Return (x, y) of the center of cell containing provided text 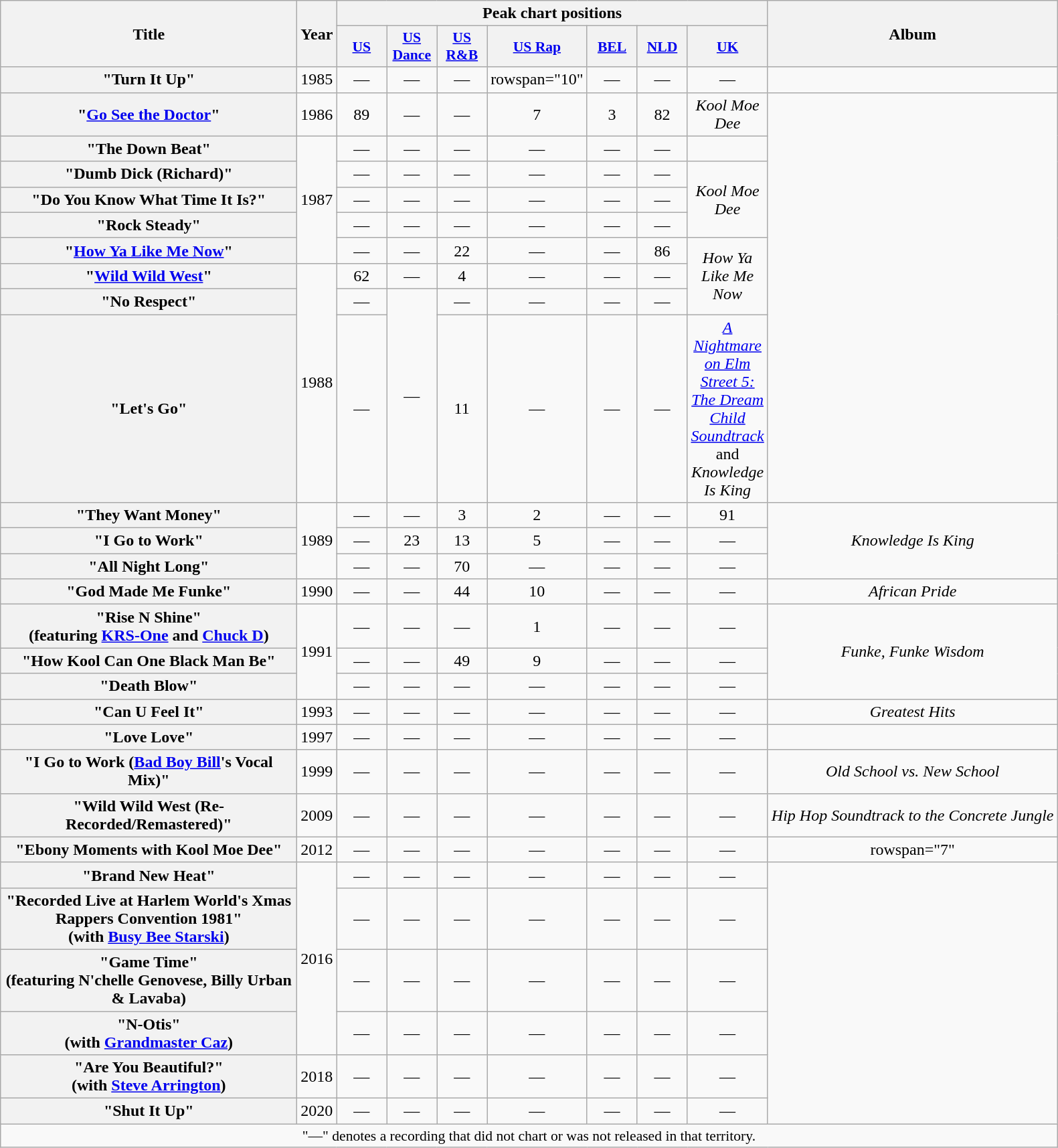
"Dumb Dick (Richard)" (149, 174)
22 (462, 250)
4 (462, 276)
"Death Blow" (149, 686)
"Are You Beautiful?"(with Steve Arrington) (149, 1076)
BEL (612, 47)
Year (317, 33)
"I Go to Work (Bad Boy Bill's Vocal Mix)" (149, 771)
Old School vs. New School (913, 771)
UK (727, 47)
1986 (317, 114)
"Let's Go" (149, 408)
How Ya Like Me Now (727, 276)
2 (537, 515)
11 (462, 408)
"Rock Steady" (149, 225)
"Go See the Doctor" (149, 114)
"How Kool Can One Black Man Be" (149, 661)
5 (537, 541)
Greatest Hits (913, 712)
"N-Otis"(with Grandmaster Caz) (149, 1032)
"Can U Feel It" (149, 712)
2012 (317, 849)
"—" denotes a recording that did not chart or was not released in that territory. (529, 1136)
"Recorded Live at Harlem World's Xmas Rappers Convention 1981"(with Busy Bee Starski) (149, 918)
Knowledge Is King (913, 541)
1989 (317, 541)
US R&B (462, 47)
2018 (317, 1076)
"Wild Wild West (Re-Recorded/Remastered)" (149, 815)
10 (537, 592)
Funke, Funke Wisdom (913, 652)
"Brand New Heat" (149, 875)
"Rise N Shine"(featuring KRS-One and Chuck D) (149, 627)
"Wild Wild West" (149, 276)
"Love Love" (149, 737)
23 (412, 541)
"How Ya Like Me Now" (149, 250)
1 (537, 627)
A Nightmare on Elm Street 5: The Dream Child Soundtrack and Knowledge Is King (727, 408)
89 (361, 114)
Hip Hop Soundtrack to the Concrete Jungle (913, 815)
13 (462, 541)
"Ebony Moments with Kool Moe Dee" (149, 849)
African Pride (913, 592)
"Do You Know What Time It Is?" (149, 199)
2009 (317, 815)
"Shut It Up" (149, 1111)
"They Want Money" (149, 515)
91 (727, 515)
"All Night Long" (149, 566)
"Turn It Up" (149, 80)
1990 (317, 592)
1987 (317, 199)
rowspan="10" (537, 80)
US Dance (412, 47)
Title (149, 33)
1985 (317, 80)
44 (462, 592)
70 (462, 566)
62 (361, 276)
49 (462, 661)
2020 (317, 1111)
7 (537, 114)
1993 (317, 712)
"The Down Beat" (149, 149)
US Rap (537, 47)
"I Go to Work" (149, 541)
82 (663, 114)
1997 (317, 737)
1991 (317, 652)
NLD (663, 47)
2016 (317, 959)
86 (663, 250)
"God Made Me Funke" (149, 592)
9 (537, 661)
Album (913, 33)
"No Respect" (149, 301)
1999 (317, 771)
1988 (317, 383)
Peak chart positions (552, 13)
rowspan="7" (913, 849)
"Game Time"(featuring N'chelle Genovese, Billy Urban & Lavaba) (149, 980)
US (361, 47)
